Provide the (x, y) coordinate of the cell's center where the given text is located.  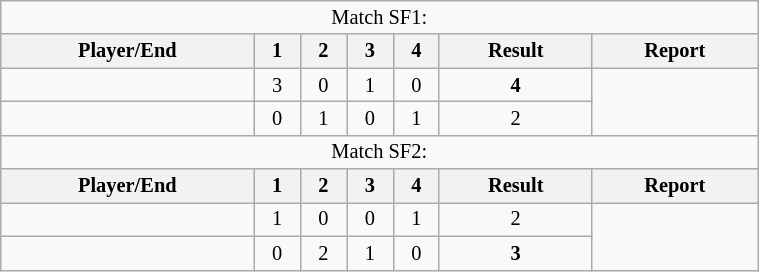
Match SF1: (380, 17)
Match SF2: (380, 152)
